Output the (x, y) coordinate of the center of the cell containing the given text.  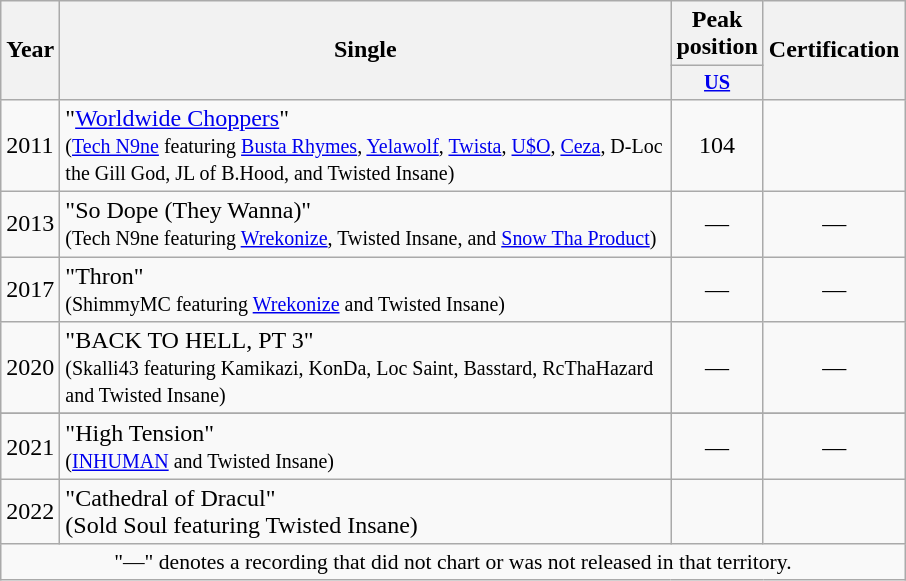
104 (717, 145)
Certification (834, 50)
"High Tension"(INHUMAN and Twisted Insane) (366, 446)
"Worldwide Choppers"(Tech N9ne featuring Busta Rhymes, Yelawolf, Twista, U$O, Ceza, D-Loc the Gill God, JL of B.Hood, and Twisted Insane) (366, 145)
2011 (30, 145)
Peak position (717, 34)
"So Dope (They Wanna)"(Tech N9ne featuring Wrekonize, Twisted Insane, and Snow Tha Product) (366, 224)
US (717, 83)
"BACK TO HELL, PT 3"(Skalli43 featuring Kamikazi, KonDa, Loc Saint, Basstard, RcThaHazard and Twisted Insane) (366, 368)
2022 (30, 512)
Year (30, 50)
Single (366, 50)
2013 (30, 224)
2017 (30, 290)
2021 (30, 446)
"Thron"(ShimmyMC featuring Wrekonize and Twisted Insane) (366, 290)
"Cathedral of Dracul"(Sold Soul featuring Twisted Insane) (366, 512)
"—" denotes a recording that did not chart or was not released in that territory. (453, 562)
2020 (30, 368)
